Extract the [X, Y] coordinate from the center of the cell holding the provided text.  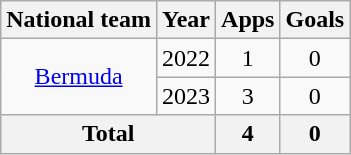
Year [186, 20]
4 [248, 134]
2022 [186, 58]
2023 [186, 96]
National team [79, 20]
Goals [315, 20]
Total [108, 134]
1 [248, 58]
Apps [248, 20]
3 [248, 96]
Bermuda [79, 77]
